Search for the cell housing the specified text and yield its [x, y] center coordinate. 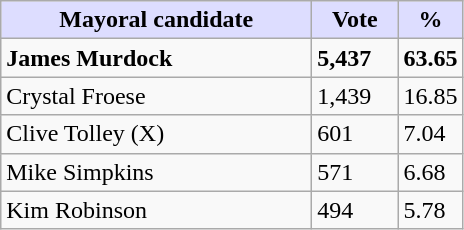
1,439 [355, 96]
571 [355, 172]
Kim Robinson [156, 210]
5,437 [355, 58]
6.68 [430, 172]
601 [355, 134]
494 [355, 210]
63.65 [430, 58]
Clive Tolley (X) [156, 134]
5.78 [430, 210]
Vote [355, 20]
Mayoral candidate [156, 20]
% [430, 20]
Crystal Froese [156, 96]
Mike Simpkins [156, 172]
7.04 [430, 134]
James Murdock [156, 58]
16.85 [430, 96]
